Return the [x, y] coordinate for the center point of the cell that contains the specified text.  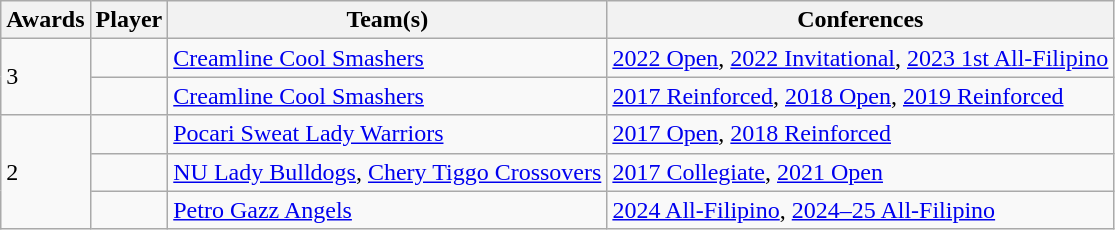
2024 All-Filipino, 2024–25 All-Filipino [860, 210]
2 [46, 172]
Player [129, 20]
2017 Reinforced, 2018 Open, 2019 Reinforced [860, 96]
2022 Open, 2022 Invitational, 2023 1st All-Filipino [860, 58]
Pocari Sweat Lady Warriors [388, 134]
Petro Gazz Angels [388, 210]
Awards [46, 20]
NU Lady Bulldogs, Chery Tiggo Crossovers [388, 172]
3 [46, 77]
Team(s) [388, 20]
2017 Collegiate, 2021 Open [860, 172]
Conferences [860, 20]
2017 Open, 2018 Reinforced [860, 134]
